From the cell containing the given text, extract its center point as (X, Y) coordinate. 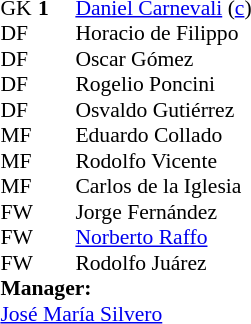
Oscar Gómez (163, 59)
Norberto Raffo (163, 237)
Manager: (126, 289)
Rogelio Poncini (163, 85)
Jorge Fernández (163, 212)
Rodolfo Vicente (163, 161)
Carlos de la Iglesia (163, 187)
Osvaldo Gutiérrez (163, 110)
Rodolfo Juárez (163, 263)
Horacio de Filippo (163, 33)
Eduardo Collado (163, 135)
